Output the (x, y) coordinate of the center of the cell containing the given text.  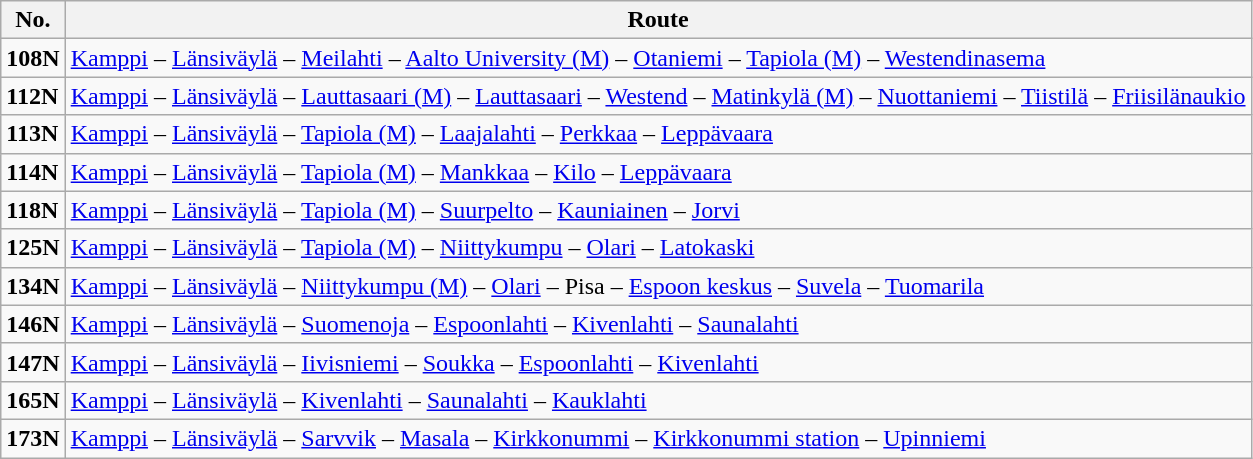
173N (33, 438)
Kamppi – Länsiväylä – Lauttasaari (M) – Lauttasaari – Westend – Matinkylä (M) – Nuottaniemi – Tiistilä – Friisilänaukio (658, 96)
118N (33, 210)
Kamppi – Länsiväylä – Niittykumpu (M) – Olari – Pisa – Espoon keskus – Suvela – Tuomarila (658, 286)
Kamppi – Länsiväylä – Tapiola (M) – Mankkaa – Kilo – Leppävaara (658, 172)
Kamppi – Länsiväylä – Meilahti – Aalto University (M) – Otaniemi – Tapiola (M) – Westendinasema (658, 58)
134N (33, 286)
Route (658, 20)
Kamppi – Länsiväylä – Tapiola (M) – Suurpelto – Kauniainen – Jorvi (658, 210)
146N (33, 324)
108N (33, 58)
Kamppi – Länsiväylä – Sarvvik – Masala – Kirkkonummi – Kirkkonummi station – Upinniemi (658, 438)
Kamppi – Länsiväylä – Iivisniemi – Soukka – Espoonlahti – Kivenlahti (658, 362)
Kamppi – Länsiväylä – Suomenoja – Espoonlahti – Kivenlahti – Saunalahti (658, 324)
Kamppi – Länsiväylä – Kivenlahti – Saunalahti – Kauklahti (658, 400)
112N (33, 96)
125N (33, 248)
114N (33, 172)
165N (33, 400)
113N (33, 134)
Kamppi – Länsiväylä – Tapiola (M) – Laajalahti – Perkkaa – Leppävaara (658, 134)
No. (33, 20)
147N (33, 362)
Kamppi – Länsiväylä – Tapiola (M) – Niittykumpu – Olari – Latokaski (658, 248)
